Pinpoint the cell where the given text exists, returning its (X, Y) midpoint coordinate. 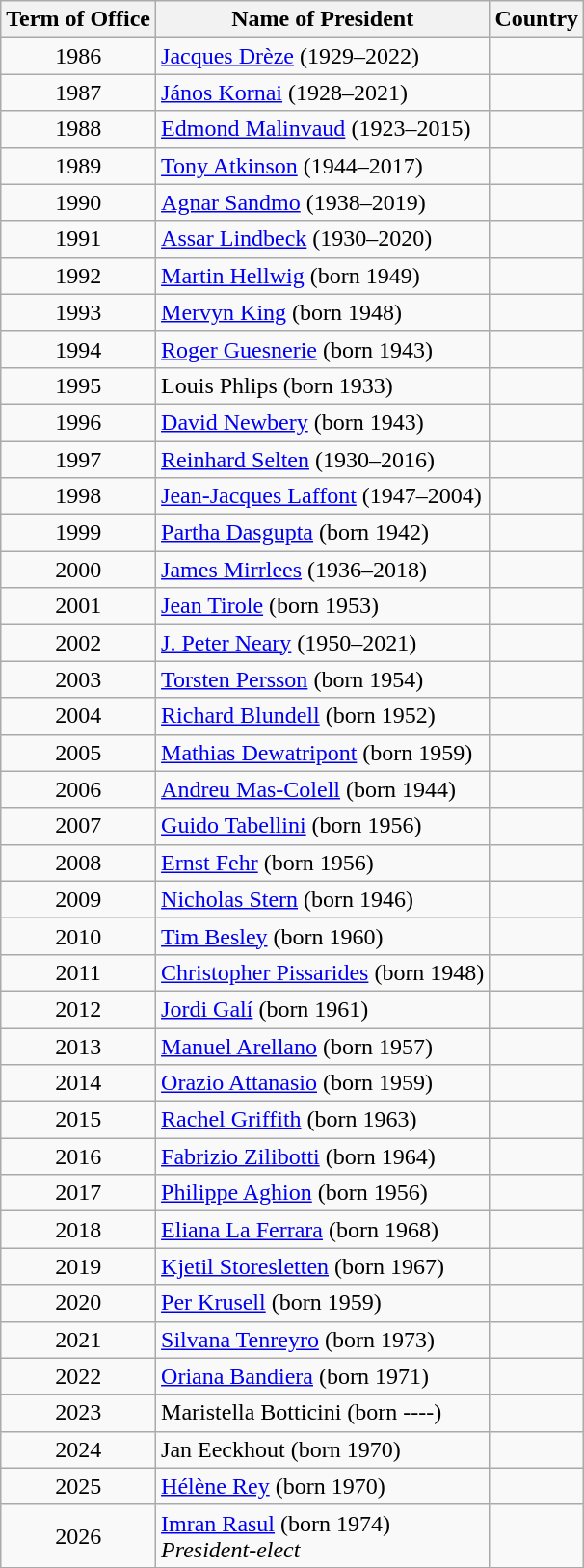
2019 (79, 1266)
Torsten Persson (born 1954) (323, 679)
Per Krusell (born 1959) (323, 1303)
Tony Atkinson (1944–2017) (323, 166)
2024 (79, 1449)
János Kornai (1928–2021) (323, 93)
2007 (79, 826)
Silvana Tenreyro (born 1973) (323, 1340)
2006 (79, 789)
Jacques Drèze (1929–2022) (323, 56)
2013 (79, 1046)
Martin Hellwig (born 1949) (323, 276)
Imran Rasul (born 1974)President-elect (323, 1536)
2026 (79, 1536)
2010 (79, 936)
2001 (79, 606)
Partha Dasgupta (born 1942) (323, 533)
1998 (79, 496)
Guido Tabellini (born 1956) (323, 826)
1988 (79, 129)
Oriana Bandiera (born 1971) (323, 1376)
Nicholas Stern (born 1946) (323, 899)
Name of President (323, 19)
Term of Office (79, 19)
2023 (79, 1413)
J. Peter Neary (1950–2021) (323, 643)
Edmond Malinvaud (1923–2015) (323, 129)
1992 (79, 276)
Jan Eeckhout (born 1970) (323, 1449)
Christopher Pissarides (born 1948) (323, 972)
2016 (79, 1156)
Philippe Aghion (born 1956) (323, 1193)
1993 (79, 312)
1999 (79, 533)
2015 (79, 1120)
Reinhard Selten (1930–2016) (323, 460)
2009 (79, 899)
2022 (79, 1376)
Roger Guesnerie (born 1943) (323, 349)
2005 (79, 753)
Richard Blundell (born 1952) (323, 716)
Andreu Mas-Colell (born 1944) (323, 789)
Jean-Jacques Laffont (1947–2004) (323, 496)
1990 (79, 202)
1986 (79, 56)
2011 (79, 972)
Rachel Griffith (born 1963) (323, 1120)
Hélène Rey (born 1970) (323, 1486)
2004 (79, 716)
Manuel Arellano (born 1957) (323, 1046)
2018 (79, 1230)
Jordi Galí (born 1961) (323, 1009)
2003 (79, 679)
Agnar Sandmo (1938–2019) (323, 202)
Louis Phlips (born 1933) (323, 385)
1995 (79, 385)
1997 (79, 460)
Mervyn King (born 1948) (323, 312)
2002 (79, 643)
Eliana La Ferrara (born 1968) (323, 1230)
Jean Tirole (born 1953) (323, 606)
2017 (79, 1193)
1994 (79, 349)
1991 (79, 239)
1987 (79, 93)
Ernst Fehr (born 1956) (323, 863)
1989 (79, 166)
2025 (79, 1486)
James Mirrlees (1936–2018) (323, 570)
2020 (79, 1303)
2000 (79, 570)
Assar Lindbeck (1930–2020) (323, 239)
Mathias Dewatripont (born 1959) (323, 753)
2021 (79, 1340)
2012 (79, 1009)
1996 (79, 422)
David Newbery (born 1943) (323, 422)
2014 (79, 1083)
2008 (79, 863)
Maristella Botticini (born ----) (323, 1413)
Tim Besley (born 1960) (323, 936)
Orazio Attanasio (born 1959) (323, 1083)
Kjetil Storesletten (born 1967) (323, 1266)
Country (537, 19)
Fabrizio Zilibotti (born 1964) (323, 1156)
